For the text-containing cell, return its midpoint in [X, Y] coordinate format. 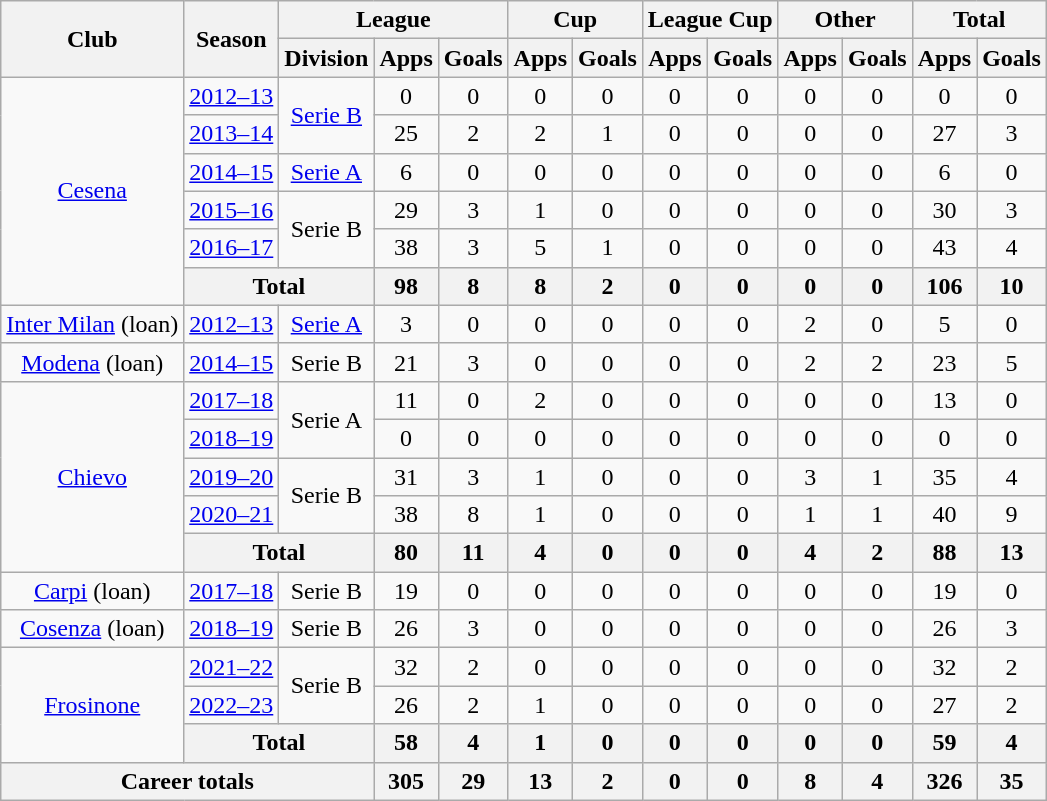
2016–17 [232, 248]
58 [406, 743]
2015–16 [232, 210]
21 [406, 362]
30 [944, 210]
2020–21 [232, 515]
2021–22 [232, 667]
2022–23 [232, 705]
Modena (loan) [92, 362]
305 [406, 781]
80 [406, 553]
10 [1012, 286]
Club [92, 39]
League [394, 20]
88 [944, 553]
2019–20 [232, 477]
326 [944, 781]
2013–14 [232, 134]
Carpi (loan) [92, 591]
Cup [575, 20]
23 [944, 362]
59 [944, 743]
Other [845, 20]
98 [406, 286]
43 [944, 248]
40 [944, 515]
Cesena [92, 191]
Chievo [92, 476]
Career totals [188, 781]
Season [232, 39]
31 [406, 477]
Inter Milan (loan) [92, 324]
106 [944, 286]
25 [406, 134]
Frosinone [92, 705]
Cosenza (loan) [92, 629]
9 [1012, 515]
Division [326, 58]
League Cup [710, 20]
